Output the (x, y) coordinate of the center of the cell containing the given text.  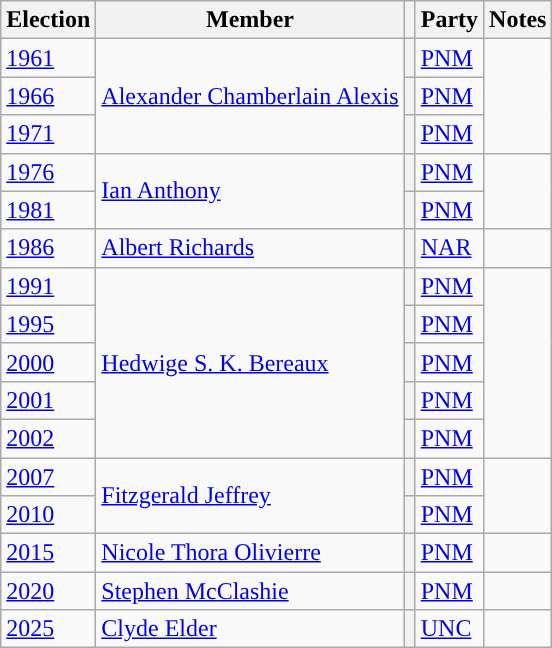
Hedwige S. K. Bereaux (250, 362)
1961 (48, 58)
Albert Richards (250, 248)
2001 (48, 400)
1976 (48, 172)
Member (250, 20)
1986 (48, 248)
1981 (48, 210)
Clyde Elder (250, 629)
Election (48, 20)
2007 (48, 477)
NAR (449, 248)
1991 (48, 286)
2010 (48, 515)
2015 (48, 553)
UNC (449, 629)
1966 (48, 96)
Ian Anthony (250, 191)
Stephen McClashie (250, 591)
2025 (48, 629)
2002 (48, 438)
Nicole Thora Olivierre (250, 553)
Party (449, 20)
2020 (48, 591)
Alexander Chamberlain Alexis (250, 96)
1995 (48, 324)
Notes (518, 20)
Fitzgerald Jeffrey (250, 496)
2000 (48, 362)
1971 (48, 134)
